Output the (x, y) coordinate of the center of the cell containing the given text.  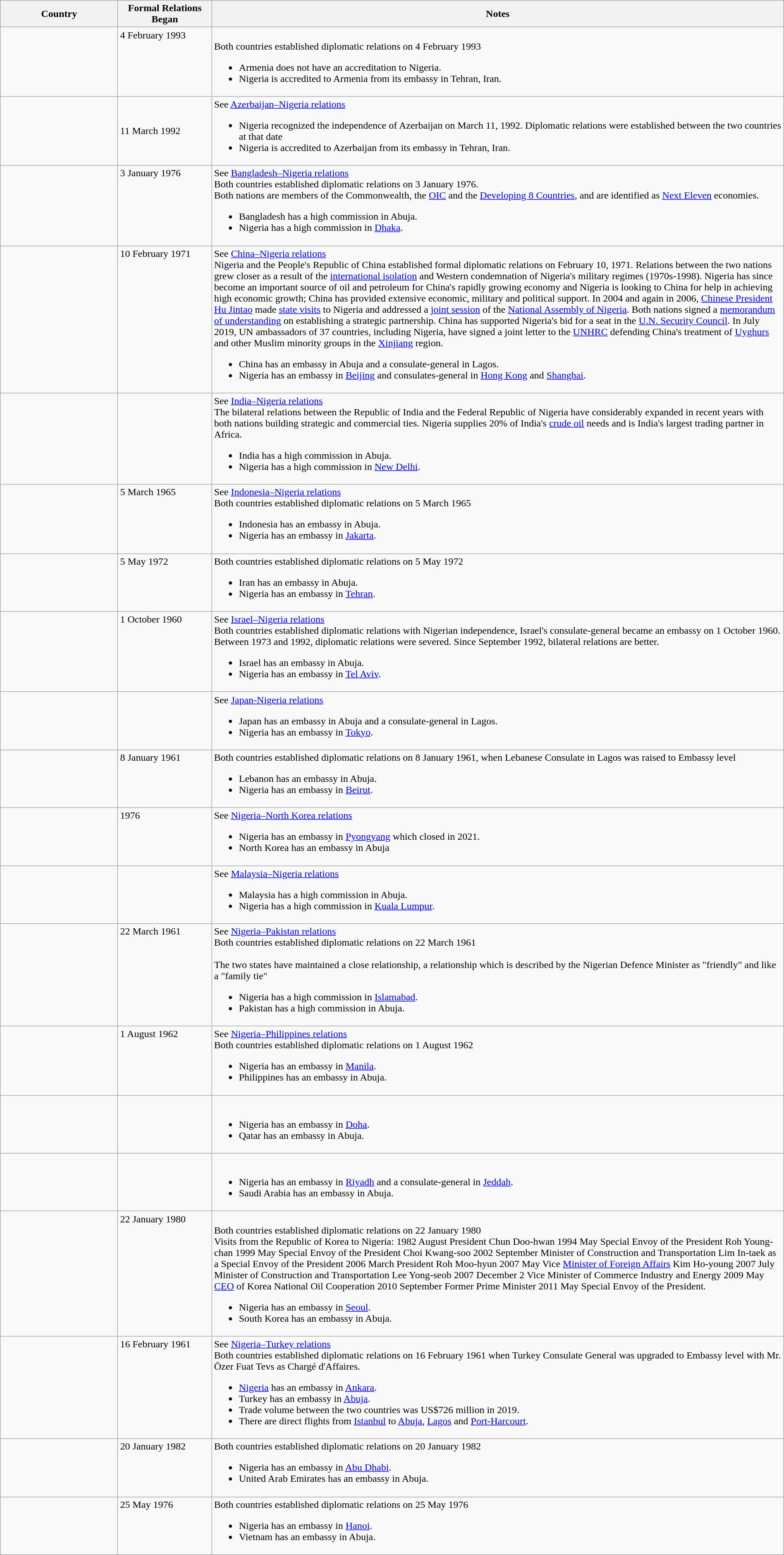
Both countries established diplomatic relations on 5 May 1972Iran has an embassy in Abuja.Nigeria has an embassy in Tehran. (498, 582)
See Nigeria–North Korea relationsNigeria has an embassy in Pyongyang which closed in 2021.North Korea has an embassy in Abuja (498, 836)
5 May 1972 (165, 582)
1 August 1962 (165, 1061)
1976 (165, 836)
11 March 1992 (165, 131)
See Japan-Nigeria relationsJapan has an embassy in Abuja and a consulate-general in Lagos.Nigeria has an embassy in Tokyo. (498, 721)
22 January 1980 (165, 1274)
20 January 1982 (165, 1468)
8 January 1961 (165, 779)
22 March 1961 (165, 975)
Nigeria has an embassy in Riyadh and a consulate-general in Jeddah.Saudi Arabia has an embassy in Abuja. (498, 1182)
1 October 1960 (165, 652)
10 February 1971 (165, 319)
5 March 1965 (165, 519)
25 May 1976 (165, 1526)
3 January 1976 (165, 206)
Both countries established diplomatic relations on 20 January 1982Nigeria has an embassy in Abu Dhabi.United Arab Emirates has an embassy in Abuja. (498, 1468)
Notes (498, 14)
Country (59, 14)
Formal Relations Began (165, 14)
4 February 1993 (165, 62)
See Malaysia–Nigeria relationsMalaysia has a high commission in Abuja.Nigeria has a high commission in Kuala Lumpur. (498, 894)
16 February 1961 (165, 1387)
Both countries established diplomatic relations on 25 May 1976Nigeria has an embassy in Hanoi.Vietnam has an embassy in Abuja. (498, 1526)
Nigeria has an embassy in Doha.Qatar has an embassy in Abuja. (498, 1124)
